Identify which cell holds the provided text, then report its (x, y) central coordinate. 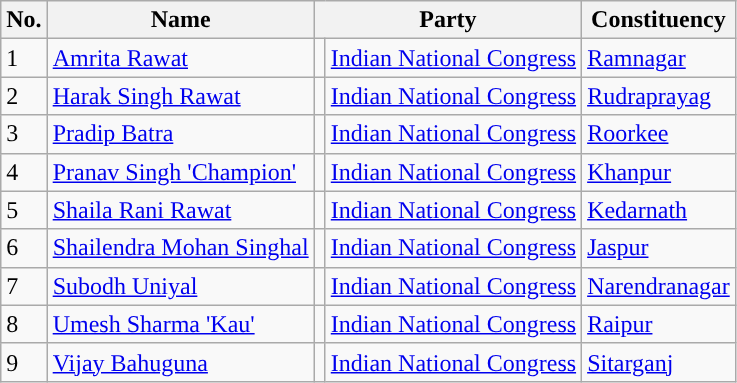
Jaspur (659, 248)
Constituency (659, 20)
Rudraprayag (659, 96)
Party (448, 20)
2 (24, 96)
4 (24, 172)
Umesh Sharma 'Kau' (180, 324)
Khanpur (659, 172)
Subodh Uniyal (180, 286)
Pradip Batra (180, 134)
Narendranagar (659, 286)
3 (24, 134)
Raipur (659, 324)
Harak Singh Rawat (180, 96)
6 (24, 248)
1 (24, 58)
7 (24, 286)
Shaila Rani Rawat (180, 210)
Shailendra Mohan Singhal (180, 248)
Pranav Singh 'Champion' (180, 172)
Vijay Bahuguna (180, 362)
No. (24, 20)
Name (180, 20)
Kedarnath (659, 210)
5 (24, 210)
9 (24, 362)
Amrita Rawat (180, 58)
8 (24, 324)
Sitarganj (659, 362)
Roorkee (659, 134)
Ramnagar (659, 58)
